Provide the (X, Y) coordinate of the cell's center where the given text is located.  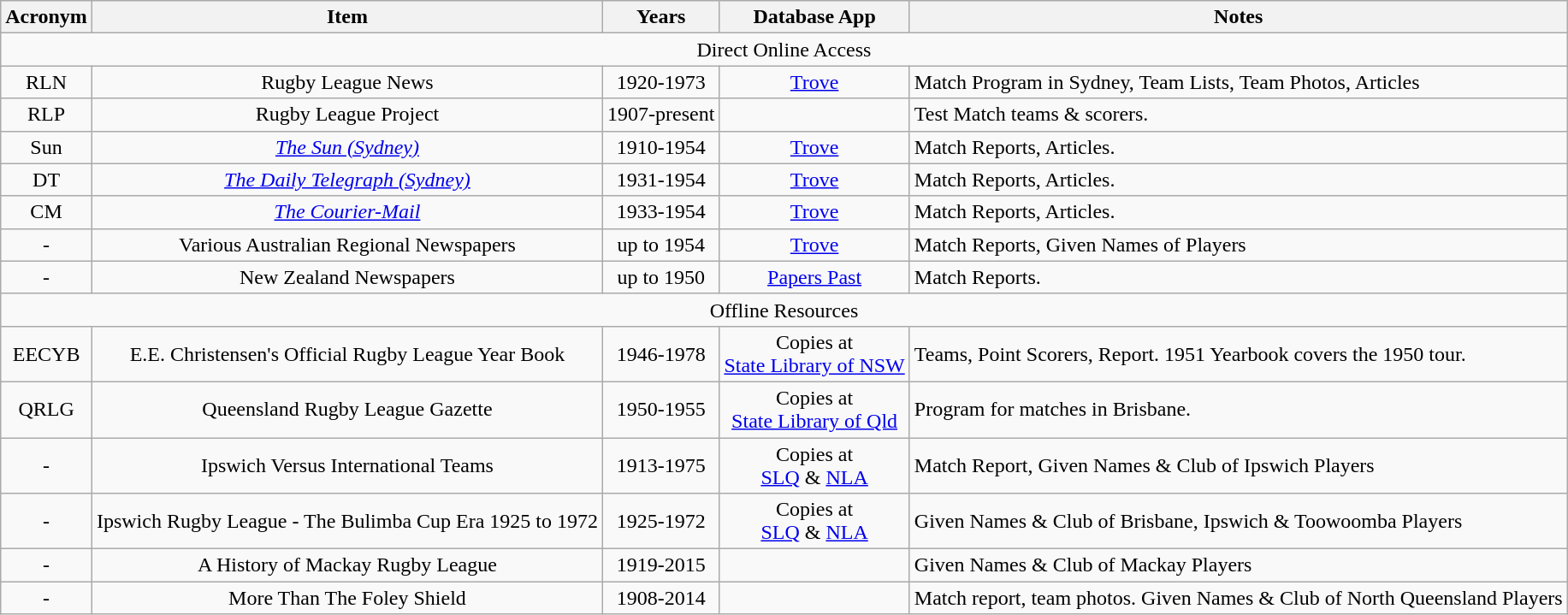
Rugby League News (347, 82)
1919-2015 (661, 565)
Acronym (46, 17)
Test Match teams & scorers. (1239, 115)
The Courier-Mail (347, 212)
More Than The Foley Shield (347, 598)
E.E. Christensen's Official Rugby League Year Book (347, 354)
Match report, team photos. Given Names & Club of North Queensland Players (1239, 598)
The Daily Telegraph (Sydney) (347, 180)
RLP (46, 115)
Years (661, 17)
Ipswich Rugby League - The Bulimba Cup Era 1925 to 1972 (347, 522)
1913-1975 (661, 465)
Given Names & Club of Mackay Players (1239, 565)
up to 1954 (661, 245)
1950-1955 (661, 409)
CM (46, 212)
1907-present (661, 115)
Notes (1239, 17)
The Sun (Sydney) (347, 147)
Match Program in Sydney, Team Lists, Team Photos, Articles (1239, 82)
Copies at State Library of NSW (814, 354)
EECYB (46, 354)
A History of Mackay Rugby League (347, 565)
Offline Resources (784, 310)
Queensland Rugby League Gazette (347, 409)
New Zealand Newspapers (347, 277)
QRLG (46, 409)
Program for matches in Brisbane. (1239, 409)
Ipswich Versus International Teams (347, 465)
Teams, Point Scorers, Report. 1951 Yearbook covers the 1950 tour. (1239, 354)
Various Australian Regional Newspapers (347, 245)
1908-2014 (661, 598)
Match Reports. (1239, 277)
1946-1978 (661, 354)
1910-1954 (661, 147)
Sun (46, 147)
Papers Past (814, 277)
1931-1954 (661, 180)
Copies at State Library of Qld (814, 409)
up to 1950 (661, 277)
DT (46, 180)
1933-1954 (661, 212)
Given Names & Club of Brisbane, Ipswich & Toowoomba Players (1239, 522)
1925-1972 (661, 522)
Match Reports, Given Names of Players (1239, 245)
Database App (814, 17)
Item (347, 17)
Rugby League Project (347, 115)
RLN (46, 82)
Match Report, Given Names & Club of Ipswich Players (1239, 465)
1920-1973 (661, 82)
Direct Online Access (784, 50)
